Identify which cell holds the provided text, then report its (X, Y) central coordinate. 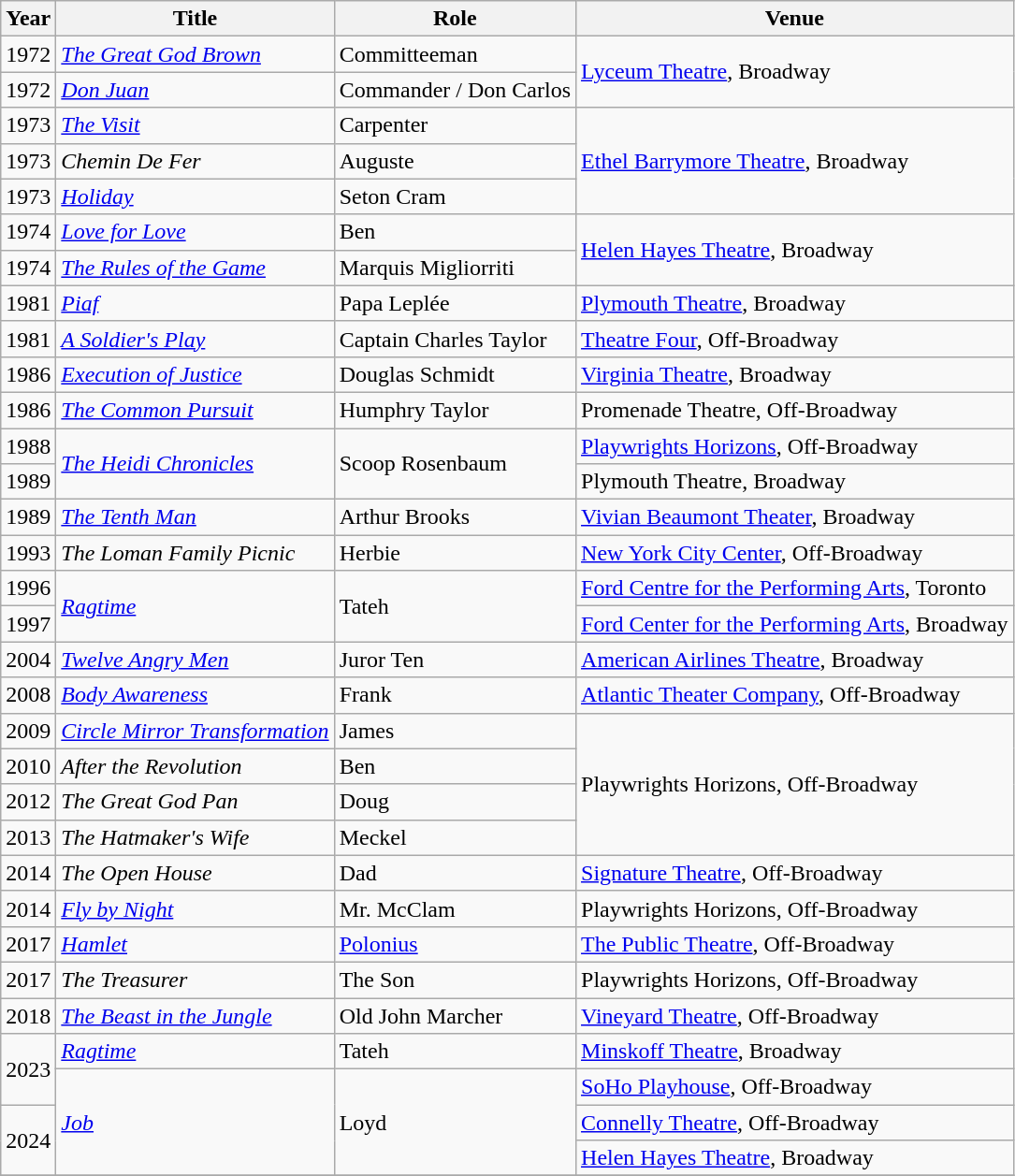
Piaf (195, 303)
The Hatmaker's Wife (195, 837)
James (455, 731)
SoHo Playhouse, Off-Broadway (795, 1087)
Role (455, 19)
Minskoff Theatre, Broadway (795, 1052)
Promenade Theatre, Off-Broadway (795, 410)
Frank (455, 695)
Herbie (455, 553)
Polonius (455, 944)
2008 (28, 695)
The Tenth Man (195, 517)
The Rules of the Game (195, 268)
The Common Pursuit (195, 410)
Auguste (455, 161)
Seton Cram (455, 196)
Arthur Brooks (455, 517)
Title (195, 19)
Fly by Night (195, 908)
Vivian Beaumont Theater, Broadway (795, 517)
Circle Mirror Transformation (195, 731)
Doug (455, 802)
2012 (28, 802)
Virginia Theatre, Broadway (795, 374)
Theatre Four, Off-Broadway (795, 339)
2009 (28, 731)
2013 (28, 837)
2018 (28, 1015)
Vineyard Theatre, Off-Broadway (795, 1015)
Ford Centre for the Performing Arts, Toronto (795, 588)
The Great God Pan (195, 802)
Execution of Justice (195, 374)
Mr. McClam (455, 908)
Juror Ten (455, 660)
Atlantic Theater Company, Off-Broadway (795, 695)
2023 (28, 1069)
The Heidi Chronicles (195, 464)
Committeeman (455, 54)
2010 (28, 766)
Venue (795, 19)
The Treasurer (195, 980)
Signature Theatre, Off-Broadway (795, 873)
Chemin De Fer (195, 161)
Loyd (455, 1123)
After the Revolution (195, 766)
Meckel (455, 837)
1993 (28, 553)
Year (28, 19)
Humphry Taylor (455, 410)
Don Juan (195, 90)
2024 (28, 1140)
Job (195, 1123)
A Soldier's Play (195, 339)
Body Awareness (195, 695)
The Loman Family Picnic (195, 553)
The Great God Brown (195, 54)
Ethel Barrymore Theatre, Broadway (795, 161)
Commander / Don Carlos (455, 90)
1988 (28, 446)
The Son (455, 980)
Marquis Migliorriti (455, 268)
Ford Center for the Performing Arts, Broadway (795, 624)
The Open House (195, 873)
American Airlines Theatre, Broadway (795, 660)
Captain Charles Taylor (455, 339)
The Visit (195, 125)
1996 (28, 588)
Twelve Angry Men (195, 660)
Papa Leplée (455, 303)
1997 (28, 624)
2004 (28, 660)
Holiday (195, 196)
The Public Theatre, Off-Broadway (795, 944)
Dad (455, 873)
Hamlet (195, 944)
Scoop Rosenbaum (455, 464)
Lyceum Theatre, Broadway (795, 72)
New York City Center, Off-Broadway (795, 553)
Old John Marcher (455, 1015)
Love for Love (195, 232)
Carpenter (455, 125)
The Beast in the Jungle (195, 1015)
Connelly Theatre, Off-Broadway (795, 1123)
Douglas Schmidt (455, 374)
